Scan for the cell matching the given text and deliver its [X, Y] coordinate at center. 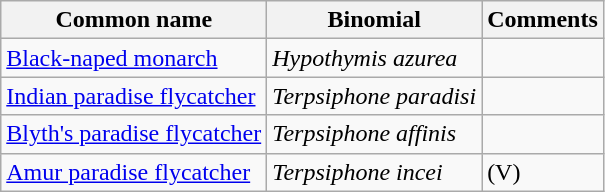
Terpsiphone incei [374, 172]
Terpsiphone affinis [374, 134]
Amur paradise flycatcher [134, 172]
Binomial [374, 20]
Comments [543, 20]
Black-naped monarch [134, 58]
Indian paradise flycatcher [134, 96]
Common name [134, 20]
(V) [543, 172]
Hypothymis azurea [374, 58]
Terpsiphone paradisi [374, 96]
Blyth's paradise flycatcher [134, 134]
